Find where the given text appears and provide that cell's center as [X, Y] coordinate. 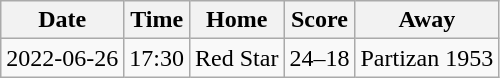
Away [427, 20]
Home [237, 20]
Time [157, 20]
Score [320, 20]
24–18 [320, 58]
Partizan 1953 [427, 58]
2022-06-26 [62, 58]
17:30 [157, 58]
Red Star [237, 58]
Date [62, 20]
